Capture the cell that displays the provided text and extract its [X, Y] central coordinate. 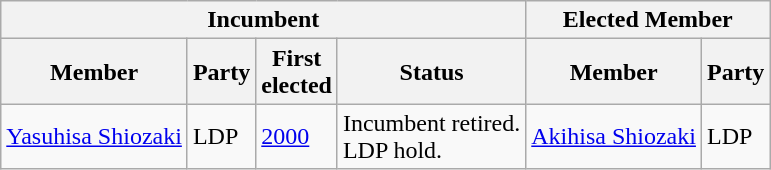
Incumbent [264, 20]
Firstelected [297, 72]
Incumbent retired.LDP hold. [431, 136]
Akihisa Shiozaki [614, 136]
Yasuhisa Shiozaki [94, 136]
Status [431, 72]
Elected Member [648, 20]
2000 [297, 136]
